Find where the given text appears and provide that cell's center as [X, Y] coordinate. 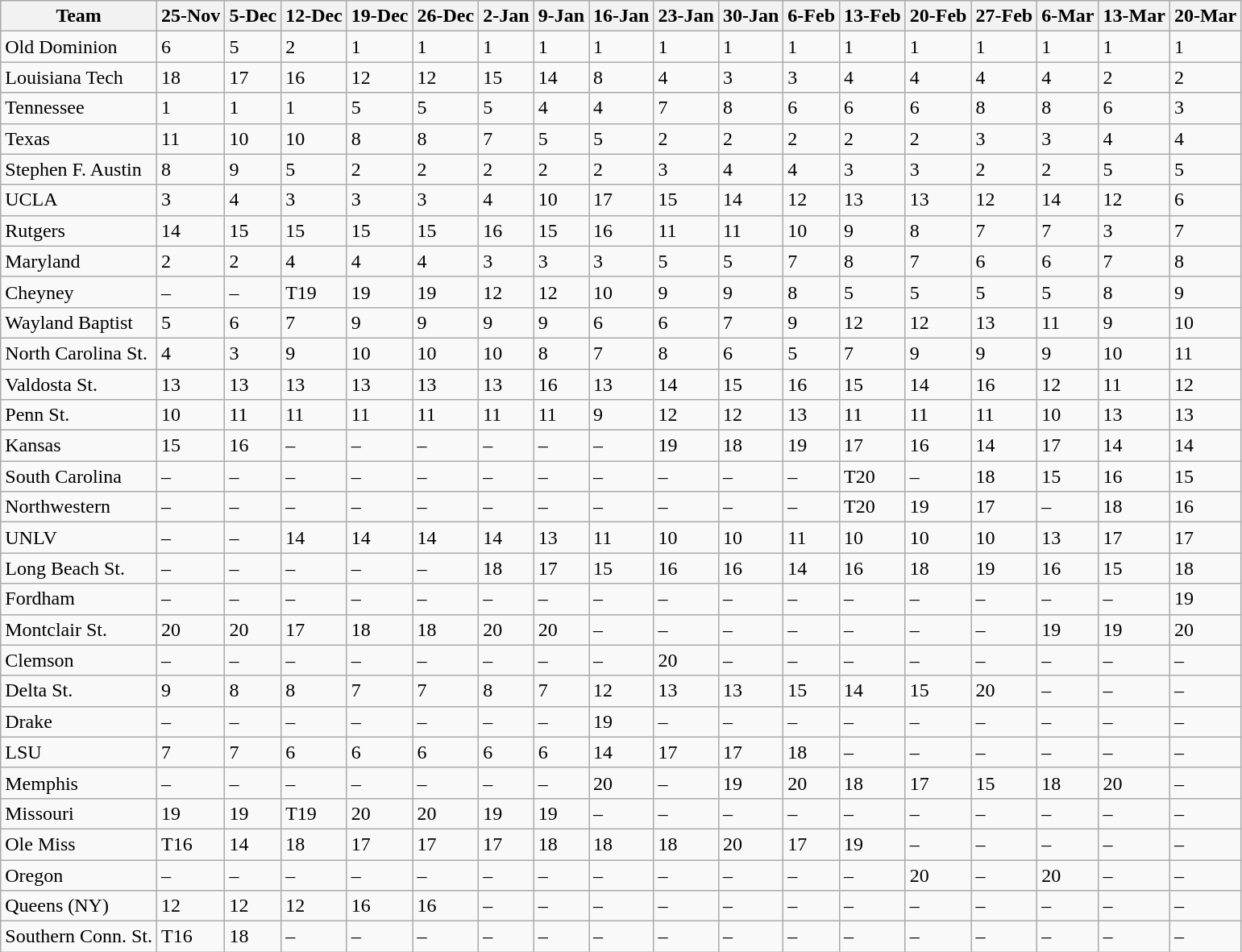
Texas [79, 139]
13-Feb [873, 16]
Ole Miss [79, 844]
2-Jan [506, 16]
Long Beach St. [79, 568]
North Carolina St. [79, 353]
Delta St. [79, 691]
Old Dominion [79, 47]
26-Dec [446, 16]
Fordham [79, 599]
Kansas [79, 446]
Drake [79, 721]
12-Dec [314, 16]
20-Mar [1205, 16]
Team [79, 16]
Valdosta St. [79, 385]
Clemson [79, 660]
Missouri [79, 813]
Tennessee [79, 108]
Cheyney [79, 292]
Oregon [79, 875]
Rutgers [79, 231]
19-Dec [380, 16]
Southern Conn. St. [79, 937]
6-Feb [812, 16]
Queens (NY) [79, 906]
27-Feb [1004, 16]
25-Nov [191, 16]
UNLV [79, 538]
Montclair St. [79, 630]
Penn St. [79, 415]
Northwestern [79, 507]
Maryland [79, 261]
30-Jan [750, 16]
9-Jan [561, 16]
Louisiana Tech [79, 77]
Memphis [79, 783]
13-Mar [1134, 16]
5-Dec [253, 16]
South Carolina [79, 476]
UCLA [79, 200]
Stephen F. Austin [79, 169]
20-Feb [938, 16]
6-Mar [1068, 16]
23-Jan [686, 16]
Wayland Baptist [79, 322]
LSU [79, 752]
16-Jan [621, 16]
